Search for the cell housing the specified text and yield its [x, y] center coordinate. 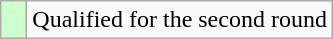
Qualified for the second round [180, 20]
